Search for the cell housing the specified text and yield its (x, y) center coordinate. 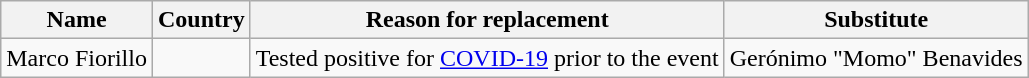
Tested positive for COVID-19 prior to the event (487, 58)
Substitute (876, 20)
Marco Fiorillo (77, 58)
Country (201, 20)
Gerónimo "Momo" Benavides (876, 58)
Reason for replacement (487, 20)
Name (77, 20)
